Capture the cell that displays the provided text and extract its [x, y] central coordinate. 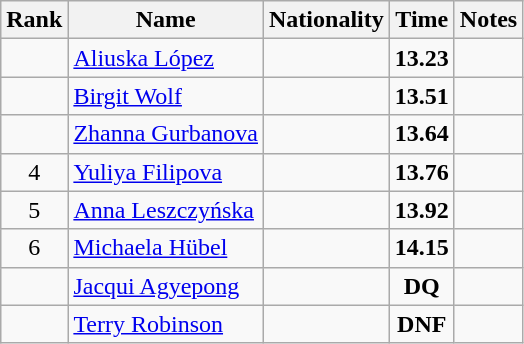
Name [166, 20]
Notes [488, 20]
13.64 [422, 134]
Nationality [327, 20]
Birgit Wolf [166, 96]
DNF [422, 324]
Anna Leszczyńska [166, 210]
5 [34, 210]
DQ [422, 286]
13.76 [422, 172]
Rank [34, 20]
13.92 [422, 210]
Aliuska López [166, 58]
Time [422, 20]
4 [34, 172]
13.51 [422, 96]
6 [34, 248]
Michaela Hübel [166, 248]
Zhanna Gurbanova [166, 134]
Terry Robinson [166, 324]
Yuliya Filipova [166, 172]
14.15 [422, 248]
Jacqui Agyepong [166, 286]
13.23 [422, 58]
